Search for the cell housing the specified text and yield its [X, Y] center coordinate. 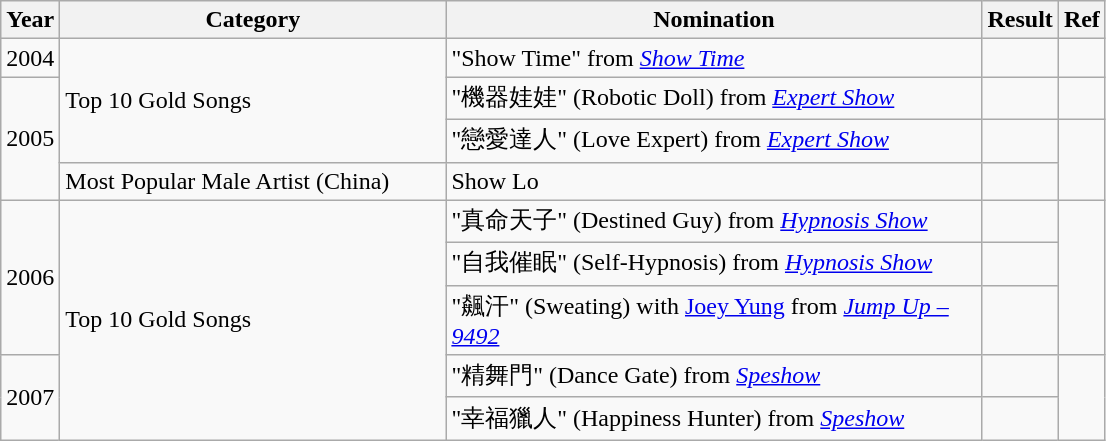
2006 [30, 278]
Year [30, 20]
"精舞門" (Dance Gate) from Speshow [714, 376]
2005 [30, 138]
Result [1020, 20]
Ref [1082, 20]
Show Lo [714, 181]
"真命天子" (Destined Guy) from Hypnosis Show [714, 222]
"幸福獵人" (Happiness Hunter) from Speshow [714, 418]
2007 [30, 398]
"飆汗" (Sweating) with Joey Yung from Jump Up – 9492 [714, 320]
Category [253, 20]
"自我催眠" (Self-Hypnosis) from Hypnosis Show [714, 264]
"Show Time" from Show Time [714, 58]
"機器娃娃" (Robotic Doll) from Expert Show [714, 98]
Nomination [714, 20]
Most Popular Male Artist (China) [253, 181]
"戀愛達人" (Love Expert) from Expert Show [714, 140]
2004 [30, 58]
